From the cell containing the given text, extract its center point as [x, y] coordinate. 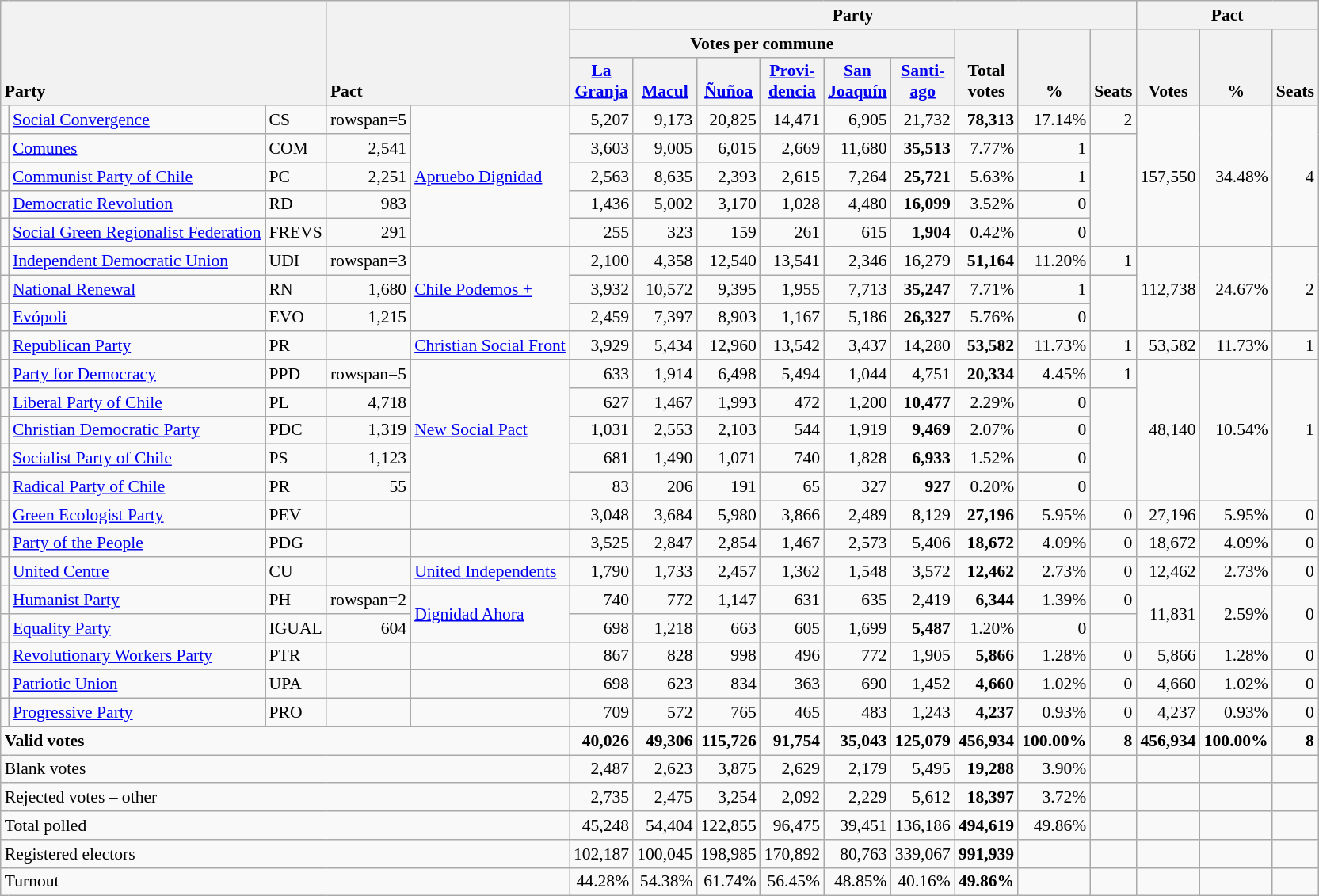
Ñuñoa [728, 81]
6,015 [728, 148]
5.76% [986, 318]
1,028 [792, 204]
3,572 [923, 572]
4,718 [368, 402]
11,831 [1168, 613]
867 [601, 656]
261 [792, 233]
35,043 [857, 741]
159 [728, 233]
Votes per commune [762, 44]
2,563 [601, 177]
1,548 [857, 572]
7,397 [665, 318]
690 [857, 684]
998 [728, 656]
3,929 [601, 346]
255 [601, 233]
96,475 [792, 825]
2,459 [601, 318]
605 [792, 628]
7,264 [857, 177]
5,186 [857, 318]
5,002 [665, 204]
Total polled [285, 825]
44.28% [601, 882]
472 [792, 402]
3,170 [728, 204]
765 [728, 713]
2,419 [923, 600]
3,254 [728, 798]
633 [601, 374]
26,327 [923, 318]
2,179 [857, 769]
10,477 [923, 402]
PC [296, 177]
2,103 [728, 430]
20,825 [728, 120]
1,362 [792, 572]
102,187 [601, 854]
16,279 [923, 261]
2,487 [601, 769]
3.90% [1054, 769]
1,319 [368, 430]
Valid votes [285, 741]
8,129 [923, 515]
8,903 [728, 318]
4,751 [923, 374]
Democratic Revolution [137, 204]
Equality Party [137, 628]
1,699 [857, 628]
Radical Party of Chile [137, 487]
5,434 [665, 346]
54.38% [665, 882]
rowspan=2 [368, 600]
Provi-dencia [792, 81]
11.20% [1054, 261]
2,475 [665, 798]
34.48% [1236, 177]
828 [665, 656]
35,247 [923, 289]
CS [296, 120]
35,513 [923, 148]
1,123 [368, 459]
PTR [296, 656]
Social Green Regionalist Federation [137, 233]
5,406 [923, 543]
2,615 [792, 177]
927 [923, 487]
9,173 [665, 120]
Blank votes [285, 769]
1,436 [601, 204]
Santi-ago [923, 81]
2,092 [792, 798]
3.52% [986, 204]
1,919 [857, 430]
PH [296, 600]
40.16% [923, 882]
2,346 [857, 261]
635 [857, 600]
1,914 [665, 374]
2.07% [986, 430]
18,397 [986, 798]
Registered electors [285, 854]
2,854 [728, 543]
2,229 [857, 798]
91,754 [792, 741]
14,280 [923, 346]
483 [857, 713]
2,541 [368, 148]
1,071 [728, 459]
0.20% [986, 487]
991,939 [986, 854]
3,932 [601, 289]
1,452 [923, 684]
Party of the People [137, 543]
9,395 [728, 289]
9,005 [665, 148]
PL [296, 402]
3,603 [601, 148]
112,738 [1168, 290]
5,487 [923, 628]
3,875 [728, 769]
1.39% [1054, 600]
3.72% [1054, 798]
78,313 [986, 120]
572 [665, 713]
834 [728, 684]
Turnout [285, 882]
21,732 [923, 120]
2,629 [792, 769]
465 [792, 713]
0.42% [986, 233]
5.63% [986, 177]
Socialist Party of Chile [137, 459]
1,147 [728, 600]
Social Convergence [137, 120]
115,726 [728, 741]
1,215 [368, 318]
20,334 [986, 374]
3,866 [792, 515]
1,200 [857, 402]
1,828 [857, 459]
16,099 [923, 204]
2,553 [665, 430]
125,079 [923, 741]
1,031 [601, 430]
54,404 [665, 825]
198,985 [728, 854]
615 [857, 233]
191 [728, 487]
327 [857, 487]
Revolutionary Workers Party [137, 656]
PS [296, 459]
494,619 [986, 825]
100,045 [665, 854]
Dignidad Ahora [490, 613]
1,243 [923, 713]
2,735 [601, 798]
83 [601, 487]
PEV [296, 515]
627 [601, 402]
Christian Social Front [490, 346]
3,684 [665, 515]
5,612 [923, 798]
2.29% [986, 402]
United Independents [490, 572]
170,892 [792, 854]
FREVS [296, 233]
Patriotic Union [137, 684]
5,980 [728, 515]
544 [792, 430]
623 [665, 684]
10,572 [665, 289]
2,489 [857, 515]
55 [368, 487]
12,540 [728, 261]
363 [792, 684]
604 [368, 628]
1.52% [986, 459]
6,933 [923, 459]
681 [601, 459]
4,358 [665, 261]
49,306 [665, 741]
13,542 [792, 346]
SanJoaquín [857, 81]
7,713 [857, 289]
Votes [1168, 68]
IGUAL [296, 628]
4.45% [1054, 374]
6,905 [857, 120]
2,393 [728, 177]
136,186 [923, 825]
40,026 [601, 741]
Rejected votes – other [285, 798]
RN [296, 289]
Totalvotes [986, 68]
3,048 [601, 515]
Christian Democratic Party [137, 430]
Independent Democratic Union [137, 261]
COM [296, 148]
Communist Party of Chile [137, 177]
983 [368, 204]
339,067 [923, 854]
2,847 [665, 543]
Progressive Party [137, 713]
13,541 [792, 261]
New Social Pact [490, 430]
1,218 [665, 628]
Chile Podemos + [490, 290]
206 [665, 487]
45,248 [601, 825]
56.45% [792, 882]
17.14% [1054, 120]
1,044 [857, 374]
1,904 [923, 233]
rowspan=3 [368, 261]
2,100 [601, 261]
6,498 [728, 374]
UPA [296, 684]
1,955 [792, 289]
5,495 [923, 769]
323 [665, 233]
United Centre [137, 572]
PDC [296, 430]
19,288 [986, 769]
24.67% [1236, 290]
PDG [296, 543]
1,993 [728, 402]
Comunes [137, 148]
631 [792, 600]
2,573 [857, 543]
65 [792, 487]
291 [368, 233]
663 [728, 628]
Evópoli [137, 318]
Liberal Party of Chile [137, 402]
RD [296, 204]
PRO [296, 713]
25,721 [923, 177]
39,451 [857, 825]
2,457 [728, 572]
2,623 [665, 769]
EVO [296, 318]
12,960 [728, 346]
5,207 [601, 120]
3,525 [601, 543]
CU [296, 572]
496 [792, 656]
1.20% [986, 628]
Party for Democracy [137, 374]
PPD [296, 374]
Green Ecologist Party [137, 515]
1,167 [792, 318]
Macul [665, 81]
7.77% [986, 148]
1,680 [368, 289]
3,437 [857, 346]
10.54% [1236, 430]
9,469 [923, 430]
1,490 [665, 459]
709 [601, 713]
UDI [296, 261]
48.85% [857, 882]
157,550 [1168, 177]
1,905 [923, 656]
5,494 [792, 374]
4 [1295, 177]
Apruebo Dignidad [490, 177]
7.71% [986, 289]
61.74% [728, 882]
2.59% [1236, 613]
1,733 [665, 572]
51,164 [986, 261]
8,635 [665, 177]
2,669 [792, 148]
14,471 [792, 120]
Humanist Party [137, 600]
48,140 [1168, 430]
122,855 [728, 825]
80,763 [857, 854]
LaGranja [601, 81]
National Renewal [137, 289]
Republican Party [137, 346]
4,480 [857, 204]
6,344 [986, 600]
11,680 [857, 148]
1,790 [601, 572]
2,251 [368, 177]
